Extract the [x, y] coordinate from the center of the cell holding the provided text.  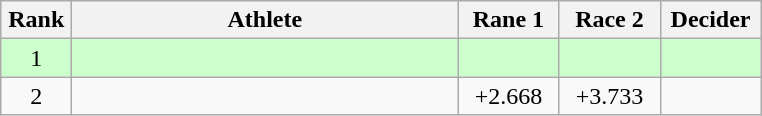
Athlete [265, 20]
2 [36, 96]
+2.668 [508, 96]
1 [36, 58]
+3.733 [610, 96]
Decider [710, 20]
Rank [36, 20]
Race 2 [610, 20]
Rane 1 [508, 20]
